Return the (X, Y) coordinate for the center point of the cell that contains the specified text.  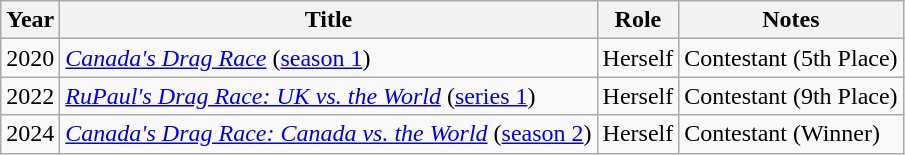
Title (328, 20)
RuPaul's Drag Race: UK vs. the World (series 1) (328, 96)
2022 (30, 96)
Notes (791, 20)
2024 (30, 134)
Canada's Drag Race (season 1) (328, 58)
Contestant (Winner) (791, 134)
Contestant (5th Place) (791, 58)
2020 (30, 58)
Year (30, 20)
Role (638, 20)
Contestant (9th Place) (791, 96)
Canada's Drag Race: Canada vs. the World (season 2) (328, 134)
